From the cell containing the given text, extract its center point as [x, y] coordinate. 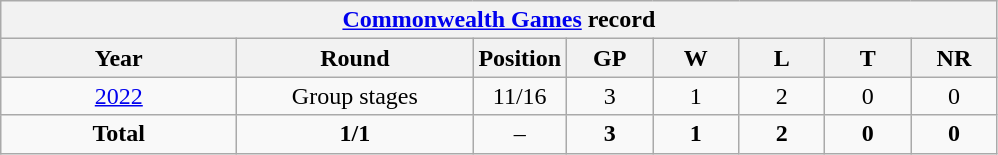
1/1 [355, 134]
GP [610, 58]
T [868, 58]
11/16 [520, 96]
NR [954, 58]
Commonwealth Games record [499, 20]
L [782, 58]
Group stages [355, 96]
Total [119, 134]
Round [355, 58]
– [520, 134]
W [696, 58]
Year [119, 58]
Position [520, 58]
2022 [119, 96]
